Find where the given text appears and provide that cell's center as [X, Y] coordinate. 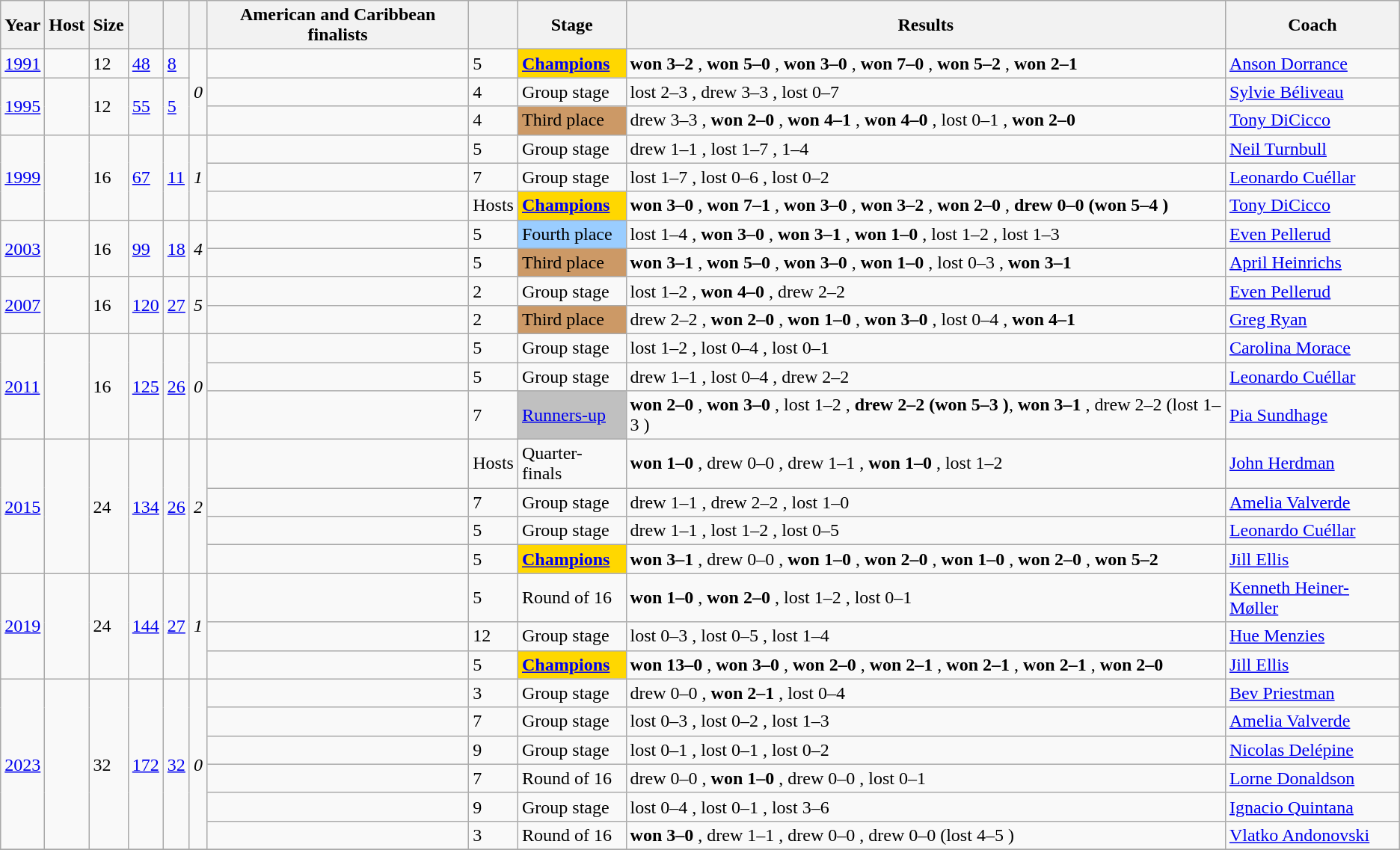
Nicolas Delépine [1312, 750]
lost 1–2 , won 4–0 , drew 2–2 [926, 291]
2007 [22, 305]
drew 1–1 , lost 1–7 , 1–4 [926, 149]
drew 1–1 , drew 2–2 , lost 1–0 [926, 502]
won 13–0 , won 3–0 , won 2–0 , won 2–1 , won 2–1 , won 2–1 , won 2–0 [926, 665]
1991 [22, 64]
2019 [22, 626]
won 3–0 , drew 1–1 , drew 0–0 , drew 0–0 (lost 4–5 ) [926, 835]
Stage [571, 25]
Neil Turnbull [1312, 149]
Results [926, 25]
Bev Priestman [1312, 693]
lost 1–4 , won 3–0 , won 3–1 , won 1–0 , lost 1–2 , lost 1–3 [926, 234]
lost 1–7 , lost 0–6 , lost 0–2 [926, 177]
Year [22, 25]
2023 [22, 764]
Runners-up [571, 416]
drew 1–1 , lost 0–4 , drew 2–2 [926, 376]
won 2–0 , won 3–0 , lost 1–2 , drew 2–2 (won 5–3 ), won 3–1 , drew 2–2 (lost 1–3 ) [926, 416]
8 [176, 64]
Ignacio Quintana [1312, 807]
drew 0–0 , won 2–1 , lost 0–4 [926, 693]
American and Caribbean finalists [337, 25]
Coach [1312, 25]
won 1–0 , won 2–0 , lost 1–2 , lost 0–1 [926, 598]
John Herdman [1312, 464]
Hue Menzies [1312, 636]
won 1–0 , drew 0–0 , drew 1–1 , won 1–0 , lost 1–2 [926, 464]
drew 0–0 , won 1–0 , drew 0–0 , lost 0–1 [926, 778]
Host [67, 25]
Pia Sundhage [1312, 416]
Kenneth Heiner-Møller [1312, 598]
172 [145, 764]
99 [145, 248]
drew 3–3 , won 2–0 , won 4–1 , won 4–0 , lost 0–1 , won 2–0 [926, 120]
48 [145, 64]
won 3–0 , won 7–1 , won 3–0 , won 3–2 , won 2–0 , drew 0–0 (won 5–4 ) [926, 206]
Size [108, 25]
Sylvie Béliveau [1312, 92]
2011 [22, 386]
lost 0–1 , lost 0–1 , lost 0–2 [926, 750]
134 [145, 507]
lost 1–2 , lost 0–4 , lost 0–1 [926, 348]
2015 [22, 507]
drew 2–2 , won 2–0 , won 1–0 , won 3–0 , lost 0–4 , won 4–1 [926, 319]
11 [176, 177]
lost 0–3 , lost 0–5 , lost 1–4 [926, 636]
lost 0–3 , lost 0–2 , lost 1–3 [926, 721]
Fourth place [571, 234]
Lorne Donaldson [1312, 778]
1995 [22, 106]
won 3–2 , won 5–0 , won 3–0 , won 7–0 , won 5–2 , won 2–1 [926, 64]
Vlatko Andonovski [1312, 835]
won 3–1 , drew 0–0 , won 1–0 , won 2–0 , won 1–0 , won 2–0 , won 5–2 [926, 559]
18 [176, 248]
67 [145, 177]
120 [145, 305]
2003 [22, 248]
Greg Ryan [1312, 319]
lost 2–3 , drew 3–3 , lost 0–7 [926, 92]
125 [145, 386]
won 3–1 , won 5–0 , won 3–0 , won 1–0 , lost 0–3 , won 3–1 [926, 262]
Quarter-finals [571, 464]
144 [145, 626]
Carolina Morace [1312, 348]
55 [145, 106]
April Heinrichs [1312, 262]
1999 [22, 177]
lost 0–4 , lost 0–1 , lost 3–6 [926, 807]
Anson Dorrance [1312, 64]
drew 1–1 , lost 1–2 , lost 0–5 [926, 531]
